Extract the (X, Y) coordinate from the center of the cell holding the provided text.  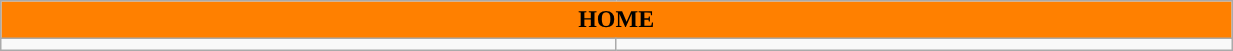
HOME (616, 20)
